Return (X, Y) of the center of cell containing provided text 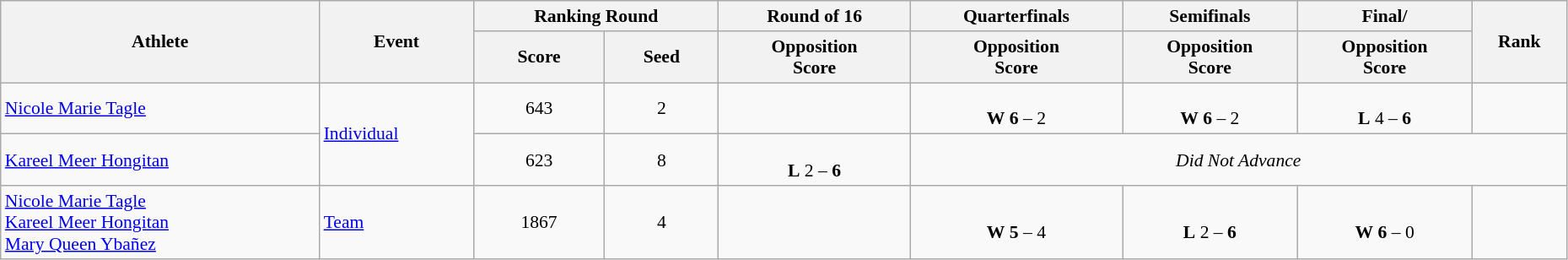
Individual (396, 134)
Athlete (160, 42)
Nicole Marie Tagle (160, 108)
Semifinals (1210, 16)
W 5 – 4 (1016, 223)
8 (661, 160)
Rank (1519, 42)
Event (396, 42)
643 (538, 108)
Team (396, 223)
Seed (661, 57)
Nicole Marie TagleKareel Meer HongitanMary Queen Ybañez (160, 223)
2 (661, 108)
W 6 – 0 (1385, 223)
Quarterfinals (1016, 16)
Score (538, 57)
623 (538, 160)
Kareel Meer Hongitan (160, 160)
4 (661, 223)
1867 (538, 223)
Ranking Round (595, 16)
Round of 16 (815, 16)
L 4 – 6 (1385, 108)
Final/ (1385, 16)
Did Not Advance (1238, 160)
